Determine the [X, Y] coordinate at the center of the cell enclosing the given text.  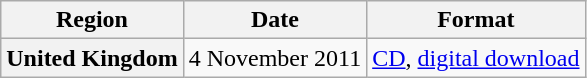
CD, digital download [476, 58]
4 November 2011 [274, 58]
Region [92, 20]
Date [274, 20]
United Kingdom [92, 58]
Format [476, 20]
